Identify which cell holds the provided text, then report its [X, Y] central coordinate. 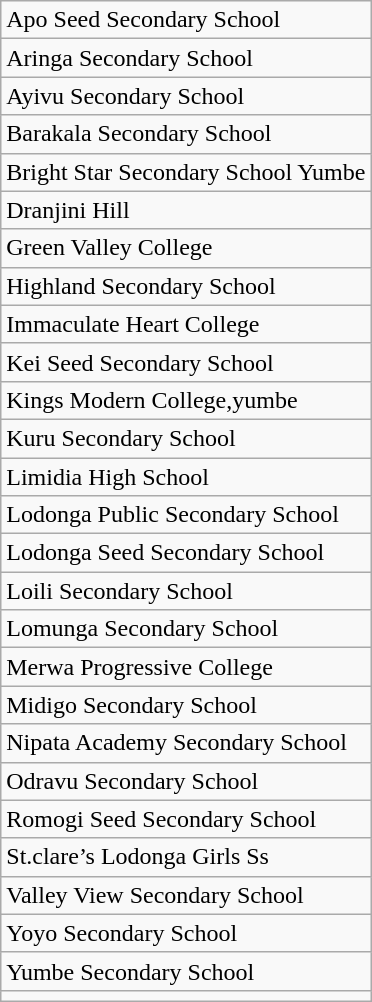
Yumbe Secondary School [186, 971]
Merwa Progressive College [186, 667]
Kuru Secondary School [186, 438]
Ayivu Secondary School [186, 96]
Bright Star Secondary School Yumbe [186, 172]
Lodonga Seed Secondary School [186, 553]
Lomunga Secondary School [186, 629]
Dranjini Hill [186, 210]
Valley View Secondary School [186, 895]
Midigo Secondary School [186, 705]
Yoyo Secondary School [186, 933]
St.clare’s Lodonga Girls Ss [186, 857]
Romogi Seed Secondary School [186, 819]
Green Valley College [186, 248]
Immaculate Heart College [186, 324]
Barakala Secondary School [186, 134]
Aringa Secondary School [186, 58]
Kings Modern College,yumbe [186, 400]
Apo Seed Secondary School [186, 20]
Loili Secondary School [186, 591]
Kei Seed Secondary School [186, 362]
Odravu Secondary School [186, 781]
Highland Secondary School [186, 286]
Limidia High School [186, 477]
Lodonga Public Secondary School [186, 515]
Nipata Academy Secondary School [186, 743]
